Identify which cell holds the provided text, then report its (x, y) central coordinate. 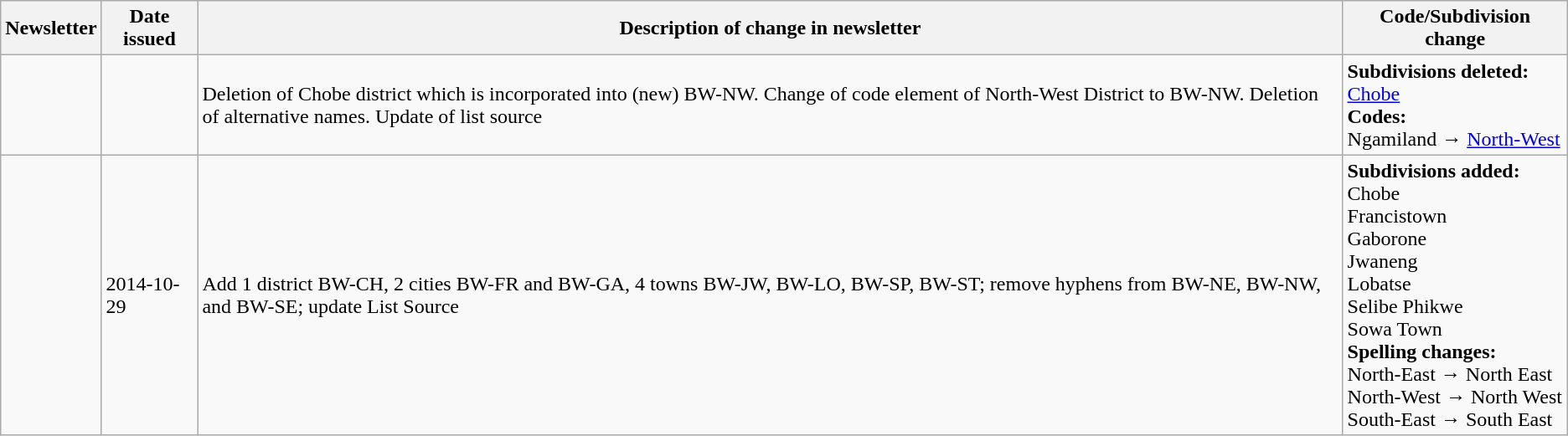
Add 1 district BW-CH, 2 cities BW-FR and BW-GA, 4 towns BW-JW, BW-LO, BW-SP, BW-ST; remove hyphens from BW-NE, BW-NW, and BW-SE; update List Source (771, 295)
Newsletter (51, 28)
Date issued (149, 28)
2014-10-29 (149, 295)
Description of change in newsletter (771, 28)
Subdivisions deleted: Chobe Codes: Ngamiland → North-West (1455, 105)
Code/Subdivision change (1455, 28)
